Return the [X, Y] coordinate for the center point of the cell that contains the specified text.  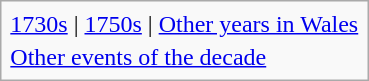
Other events of the decade [184, 57]
1730s | 1750s | Other years in Wales [184, 24]
